Pinpoint the cell where the given text exists, returning its [X, Y] midpoint coordinate. 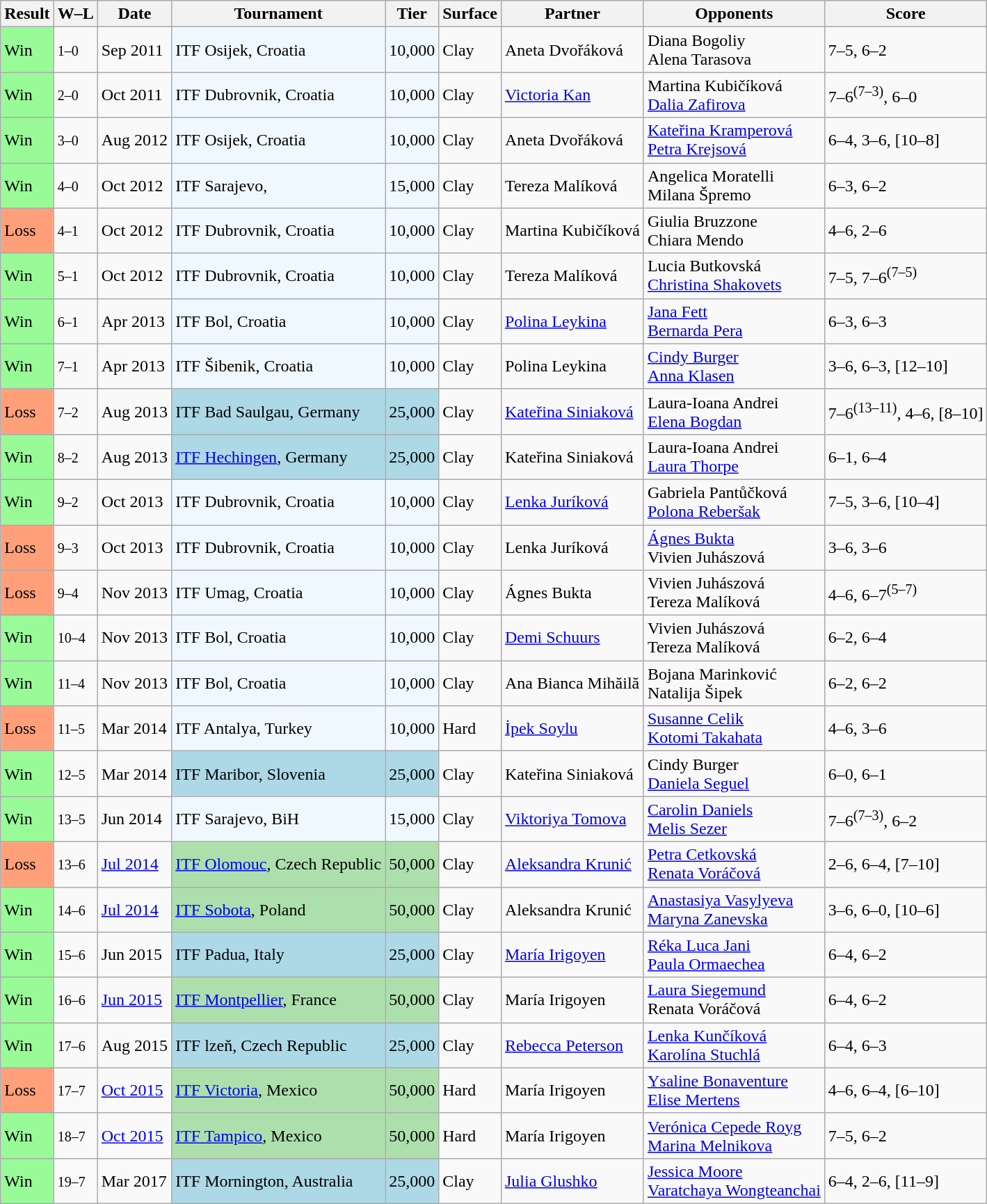
Lucia Butkovská Christina Shakovets [734, 275]
Susanne Celik Kotomi Takahata [734, 729]
7–1 [75, 366]
ITF Sarajevo, BiH [278, 819]
15–6 [75, 954]
ITF Bad Saulgau, Germany [278, 412]
Martina Kubičíková Dalia Zafirova [734, 95]
6–4, 3–6, [10–8] [906, 141]
Verónica Cepede Royg Marina Melnikova [734, 1135]
Martina Kubičíková [572, 231]
Result [27, 14]
Sep 2011 [134, 50]
5–1 [75, 275]
3–6, 6–3, [12–10] [906, 366]
Aug 2015 [134, 1045]
2–6, 6–4, [7–10] [906, 864]
19–7 [75, 1181]
6–1, 6–4 [906, 456]
7–5, 7–6(7–5) [906, 275]
ITF Sobota, Poland [278, 910]
6–4, 6–3 [906, 1045]
7–6(7–3), 6–0 [906, 95]
ITF Umag, Croatia [278, 593]
3–0 [75, 141]
Tier [412, 14]
3–6, 3–6 [906, 547]
11–4 [75, 683]
Aug 2012 [134, 141]
Oct 2011 [134, 95]
Ysaline Bonaventure Elise Mertens [734, 1091]
7–6(13–11), 4–6, [8–10] [906, 412]
Ana Bianca Mihăilă [572, 683]
14–6 [75, 910]
6–2, 6–4 [906, 639]
Lenka Kunčíková Karolína Stuchlá [734, 1045]
Ágnes Bukta Vivien Juhászová [734, 547]
Rebecca Peterson [572, 1045]
Cindy Burger Anna Klasen [734, 366]
ITF Antalya, Turkey [278, 729]
4–6, 3–6 [906, 729]
Petra Cetkovská Renata Voráčová [734, 864]
4–0 [75, 185]
3–6, 6–0, [10–6] [906, 910]
Surface [470, 14]
Jun 2014 [134, 819]
9–2 [75, 502]
Demi Schuurs [572, 639]
4–6, 2–6 [906, 231]
İpek Soylu [572, 729]
1–0 [75, 50]
Giulia Bruzzone Chiara Mendo [734, 231]
Julia Glushko [572, 1181]
11–5 [75, 729]
Partner [572, 14]
Laura-Ioana Andrei Laura Thorpe [734, 456]
4–6, 6–7(5–7) [906, 593]
ITF Maribor, Slovenia [278, 773]
Carolin Daniels Melis Sezer [734, 819]
Bojana Marinković Natalija Šipek [734, 683]
ITF Padua, Italy [278, 954]
17–6 [75, 1045]
10–4 [75, 639]
17–7 [75, 1091]
W–L [75, 14]
13–5 [75, 819]
ITF lzeň, Czech Republic [278, 1045]
Anastasiya Vasylyeva Maryna Zanevska [734, 910]
Cindy Burger Daniela Seguel [734, 773]
Mar 2017 [134, 1181]
6–3, 6–3 [906, 321]
16–6 [75, 1000]
Tournament [278, 14]
6–1 [75, 321]
6–3, 6–2 [906, 185]
Jana Fett Bernarda Pera [734, 321]
6–4, 2–6, [11–9] [906, 1181]
Opponents [734, 14]
ITF Olomouc, Czech Republic [278, 864]
9–4 [75, 593]
ITF Tampico, Mexico [278, 1135]
ITF Montpellier, France [278, 1000]
6–2, 6–2 [906, 683]
18–7 [75, 1135]
7–6(7–3), 6–2 [906, 819]
13–6 [75, 864]
ITF Hechingen, Germany [278, 456]
Ágnes Bukta [572, 593]
Score [906, 14]
Laura Siegemund Renata Voráčová [734, 1000]
Angelica Moratelli Milana Špremo [734, 185]
Gabriela Pantůčková Polona Reberšak [734, 502]
4–1 [75, 231]
6–0, 6–1 [906, 773]
2–0 [75, 95]
Diana Bogoliy Alena Tarasova [734, 50]
7–2 [75, 412]
Date [134, 14]
Viktoriya Tomova [572, 819]
4–6, 6–4, [6–10] [906, 1091]
Kateřina Kramperová Petra Krejsová [734, 141]
Laura-Ioana Andrei Elena Bogdan [734, 412]
Victoria Kan [572, 95]
7–5, 3–6, [10–4] [906, 502]
ITF Victoria, Mexico [278, 1091]
ITF Mornington, Australia [278, 1181]
8–2 [75, 456]
9–3 [75, 547]
ITF Šibenik, Croatia [278, 366]
ITF Sarajevo, [278, 185]
12–5 [75, 773]
Jessica Moore Varatchaya Wongteanchai [734, 1181]
Réka Luca Jani Paula Ormaechea [734, 954]
